Search for the cell housing the specified text and yield its (x, y) center coordinate. 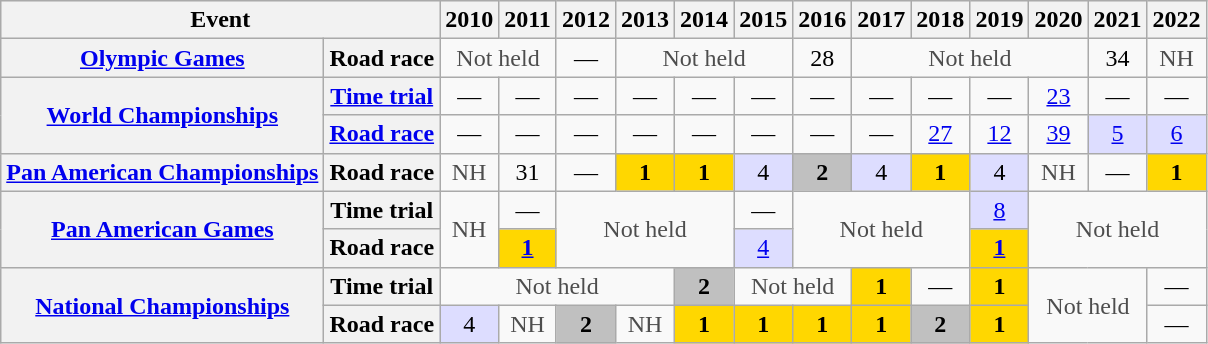
8 (1000, 210)
2010 (470, 20)
5 (1118, 134)
28 (822, 58)
2019 (1000, 20)
12 (1000, 134)
2020 (1058, 20)
2017 (882, 20)
2016 (822, 20)
2014 (704, 20)
2013 (644, 20)
34 (1118, 58)
31 (528, 172)
National Championships (162, 305)
2015 (764, 20)
2022 (1176, 20)
6 (1176, 134)
2012 (586, 20)
Olympic Games (162, 58)
2011 (528, 20)
2021 (1118, 20)
2018 (940, 20)
Event (220, 20)
Pan American Championships (162, 172)
39 (1058, 134)
World Championships (162, 115)
23 (1058, 96)
27 (940, 134)
Pan American Games (162, 229)
